Pinpoint the cell where the given text exists, returning its (X, Y) midpoint coordinate. 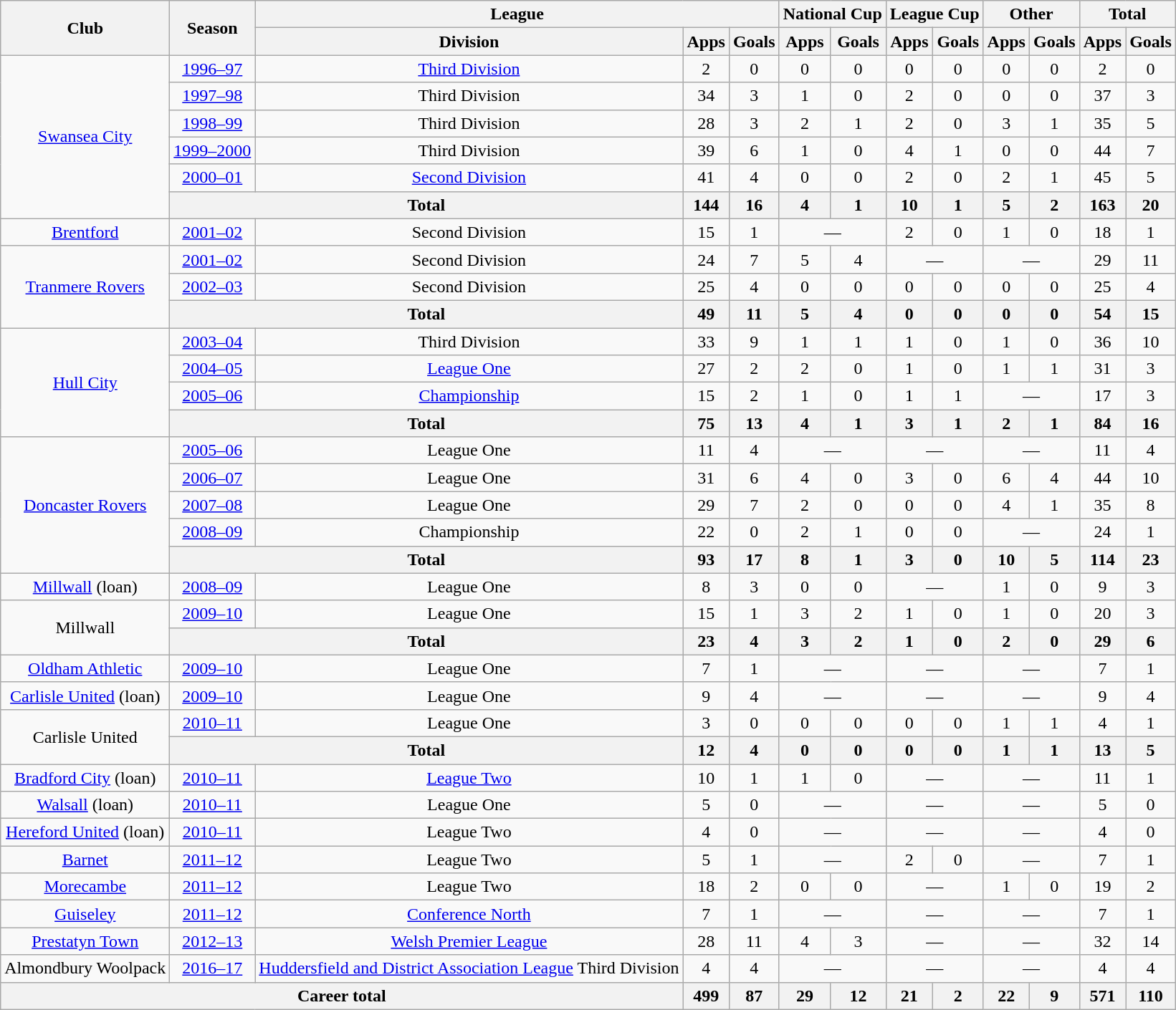
Hull City (85, 383)
144 (706, 205)
Morecambe (85, 887)
33 (706, 342)
Club (85, 28)
1997–98 (212, 96)
2000–01 (212, 178)
Carlisle United (loan) (85, 696)
14 (1151, 941)
32 (1102, 941)
Barnet (85, 860)
84 (1102, 423)
114 (1102, 559)
Almondbury Woolpack (85, 968)
1999–2000 (212, 150)
Season (212, 28)
Bradford City (loan) (85, 777)
2016–17 (212, 968)
National Cup (833, 14)
49 (706, 314)
2003–04 (212, 342)
Carlisle United (85, 736)
19 (1102, 887)
Huddersfield and District Association League Third Division (469, 968)
2007–08 (212, 505)
2002–03 (212, 287)
75 (706, 423)
Conference North (469, 914)
37 (1102, 96)
2006–07 (212, 478)
571 (1102, 996)
1996–97 (212, 69)
Brentford (85, 232)
Guiseley (85, 914)
Doncaster Rovers (85, 505)
34 (706, 96)
Other (1031, 14)
93 (706, 559)
League (517, 14)
110 (1151, 996)
499 (706, 996)
1998–99 (212, 123)
Swansea City (85, 137)
Millwall (85, 627)
League Cup (934, 14)
2004–05 (212, 369)
163 (1102, 205)
45 (1102, 178)
Welsh Premier League (469, 941)
41 (706, 178)
36 (1102, 342)
Tranmere Rovers (85, 287)
Prestatyn Town (85, 941)
21 (909, 996)
Oldham Athletic (85, 668)
Walsall (loan) (85, 805)
Division (469, 42)
39 (706, 150)
Hereford United (loan) (85, 832)
87 (754, 996)
54 (1102, 314)
2012–13 (212, 941)
Career total (342, 996)
27 (706, 369)
Millwall (loan) (85, 587)
